Pinpoint the cell where the given text exists, returning its (x, y) midpoint coordinate. 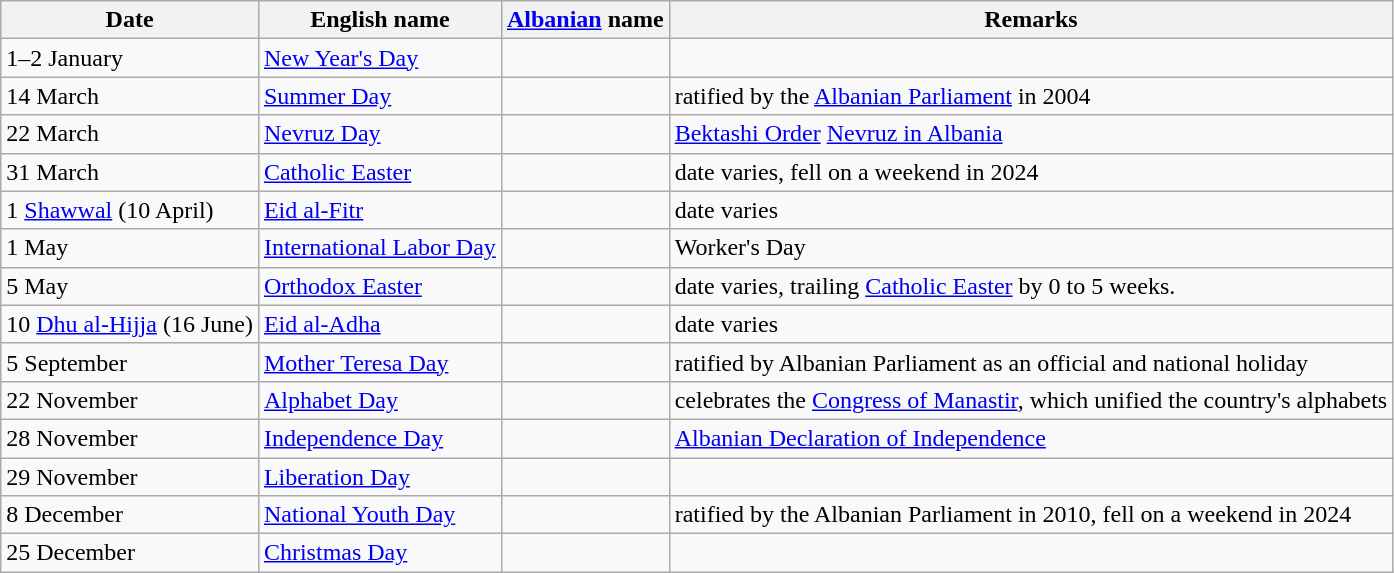
5 September (130, 362)
Eid al-Fitr (380, 210)
Worker's Day (1031, 248)
1 Shawwal (10 April) (130, 210)
22 November (130, 400)
ratified by the Albanian Parliament in 2010, fell on a weekend in 2024 (1031, 515)
ratified by Albanian Parliament as an official and national holiday (1031, 362)
14 March (130, 96)
ratified by the Albanian Parliament in 2004 (1031, 96)
Remarks (1031, 20)
29 November (130, 477)
Catholic Easter (380, 172)
National Youth Day (380, 515)
31 March (130, 172)
Eid al-Adha (380, 324)
Liberation Day (380, 477)
10 Dhu al-Hijja (16 June) (130, 324)
Nevruz Day (380, 134)
1 May (130, 248)
25 December (130, 553)
1–2 January (130, 58)
Christmas Day (380, 553)
Orthodox Easter (380, 286)
Albanian Declaration of Independence (1031, 438)
New Year's Day (380, 58)
International Labor Day (380, 248)
Mother Teresa Day (380, 362)
Independence Day (380, 438)
Bektashi Order Nevruz in Albania (1031, 134)
22 March (130, 134)
Albanian name (585, 20)
date varies, fell on a weekend in 2024 (1031, 172)
Date (130, 20)
28 November (130, 438)
Summer Day (380, 96)
English name (380, 20)
Alphabet Day (380, 400)
celebrates the Congress of Manastir, which unified the country's alphabets (1031, 400)
5 May (130, 286)
date varies, trailing Catholic Easter by 0 to 5 weeks. (1031, 286)
8 December (130, 515)
